From the cell containing the given text, extract its center point as [X, Y] coordinate. 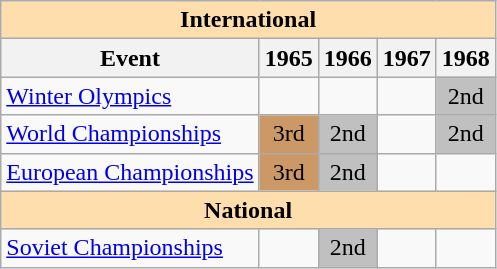
World Championships [130, 134]
International [248, 20]
Soviet Championships [130, 248]
1965 [288, 58]
Event [130, 58]
1966 [348, 58]
Winter Olympics [130, 96]
European Championships [130, 172]
National [248, 210]
1968 [466, 58]
1967 [406, 58]
